Scan for the cell matching the given text and deliver its (X, Y) coordinate at center. 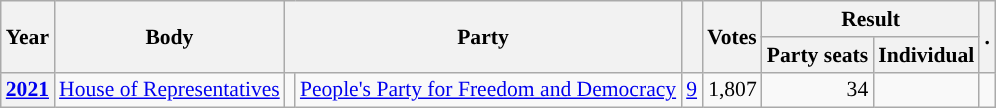
Year (28, 36)
. (987, 36)
9 (692, 90)
Party (483, 36)
Result (871, 19)
1,807 (732, 90)
Body (170, 36)
Party seats (818, 55)
Votes (732, 36)
Individual (926, 55)
House of Representatives (170, 90)
2021 (28, 90)
34 (818, 90)
People's Party for Freedom and Democracy (488, 90)
